From the cell containing the given text, extract its center point as (x, y) coordinate. 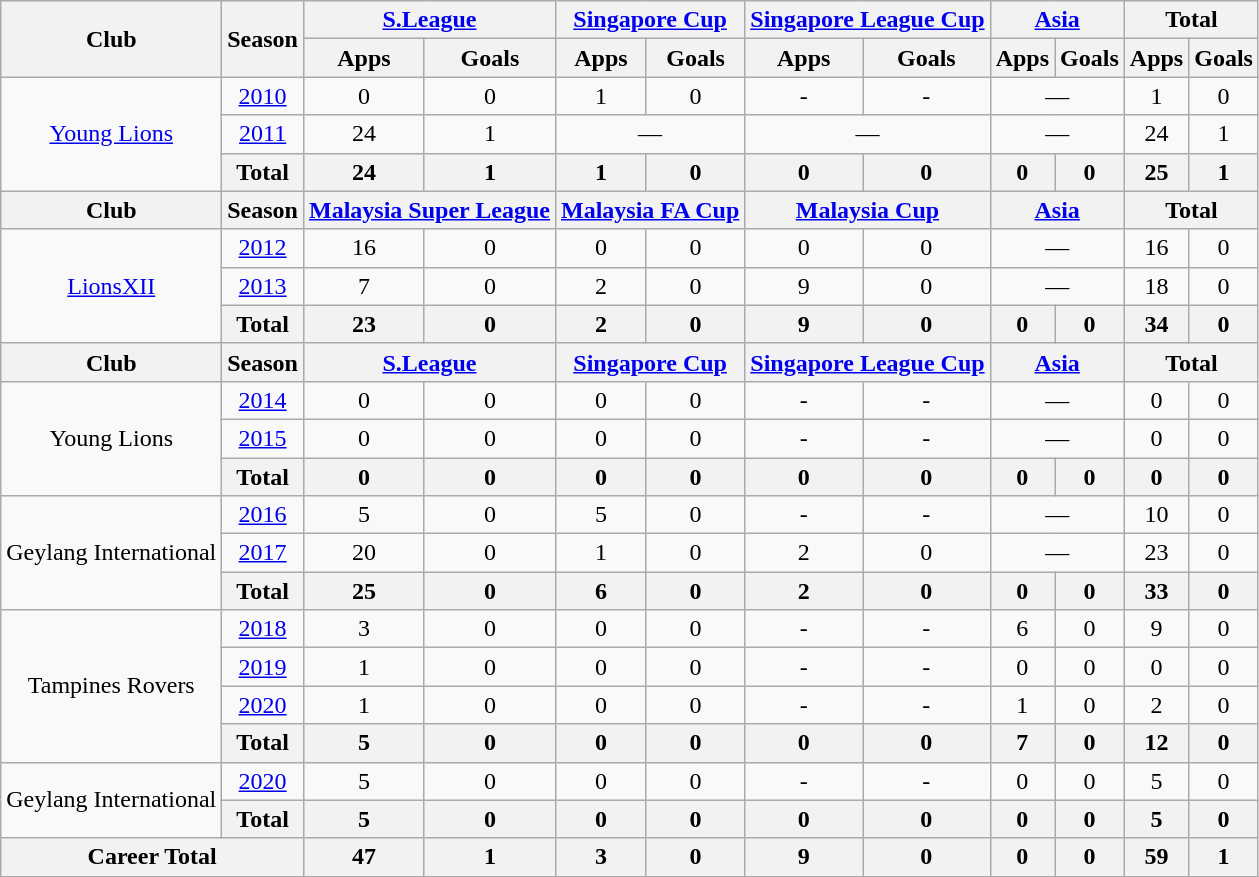
Malaysia Super League (429, 210)
Malaysia Cup (868, 210)
59 (1156, 857)
2016 (263, 515)
18 (1156, 286)
2010 (263, 96)
20 (364, 553)
47 (364, 857)
2014 (263, 400)
2011 (263, 134)
Malaysia FA Cup (650, 210)
33 (1156, 591)
12 (1156, 743)
34 (1156, 324)
2015 (263, 438)
2017 (263, 553)
2018 (263, 629)
2019 (263, 667)
Tampines Rovers (112, 686)
LionsXII (112, 286)
2012 (263, 248)
Career Total (152, 857)
2013 (263, 286)
10 (1156, 515)
